Provide the (x, y) coordinate of the cell's center where the given text is located.  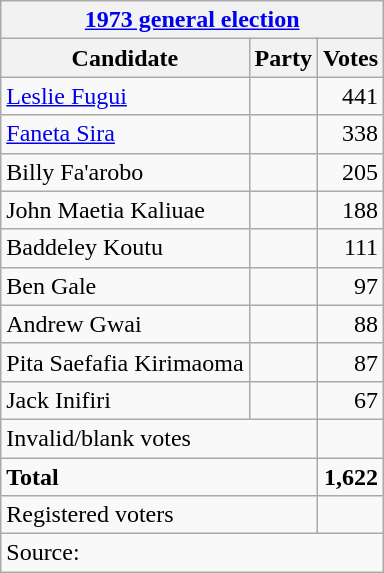
Andrew Gwai (125, 324)
338 (350, 134)
Baddeley Koutu (125, 248)
John Maetia Kaliuae (125, 210)
Source: (192, 553)
441 (350, 96)
Faneta Sira (125, 134)
1,622 (350, 477)
205 (350, 172)
Registered voters (160, 515)
Invalid/blank votes (160, 438)
Pita Saefafia Kirimaoma (125, 362)
188 (350, 210)
88 (350, 324)
Billy Fa'arobo (125, 172)
Party (283, 58)
111 (350, 248)
Votes (350, 58)
1973 general election (192, 20)
87 (350, 362)
Jack Inifiri (125, 400)
Ben Gale (125, 286)
Candidate (125, 58)
97 (350, 286)
67 (350, 400)
Total (160, 477)
Leslie Fugui (125, 96)
